Find where the given text appears and provide that cell's center as (X, Y) coordinate. 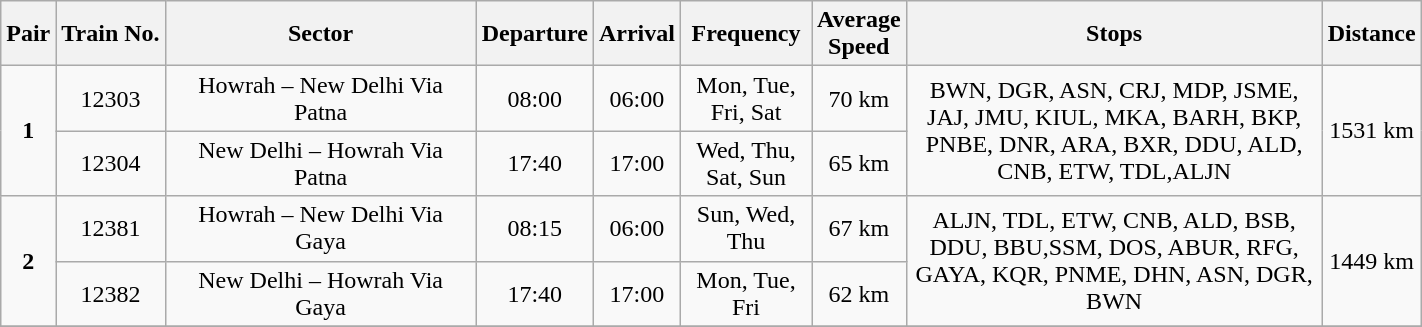
Frequency (746, 34)
12382 (110, 294)
08:15 (534, 228)
12381 (110, 228)
Howrah – New Delhi Via Gaya (320, 228)
Sector (320, 34)
70 km (860, 98)
1449 km (1372, 261)
12304 (110, 164)
67 km (860, 228)
65 km (860, 164)
ALJN, TDL, ETW, CNB, ALD, BSB, DDU, BBU,SSM, DOS, ABUR, RFG, GAYA, KQR, PNME, DHN, ASN, DGR, BWN (1114, 261)
Arrival (636, 34)
1 (28, 131)
Mon, Tue, Fri, Sat (746, 98)
BWN, DGR, ASN, CRJ, MDP, JSME, JAJ, JMU, KIUL, MKA, BARH, BKP, PNBE, DNR, ARA, BXR, DDU, ALD, CNB, ETW, TDL,ALJN (1114, 131)
Mon, Tue, Fri (746, 294)
12303 (110, 98)
New Delhi – Howrah Via Patna (320, 164)
1531 km (1372, 131)
08:00 (534, 98)
Stops (1114, 34)
Average Speed (860, 34)
Pair (28, 34)
Howrah – New Delhi Via Patna (320, 98)
62 km (860, 294)
Sun, Wed, Thu (746, 228)
New Delhi – Howrah Via Gaya (320, 294)
Train No. (110, 34)
2 (28, 261)
Wed, Thu, Sat, Sun (746, 164)
Distance (1372, 34)
Departure (534, 34)
